Extract the [X, Y] coordinate from the center of the cell holding the provided text.  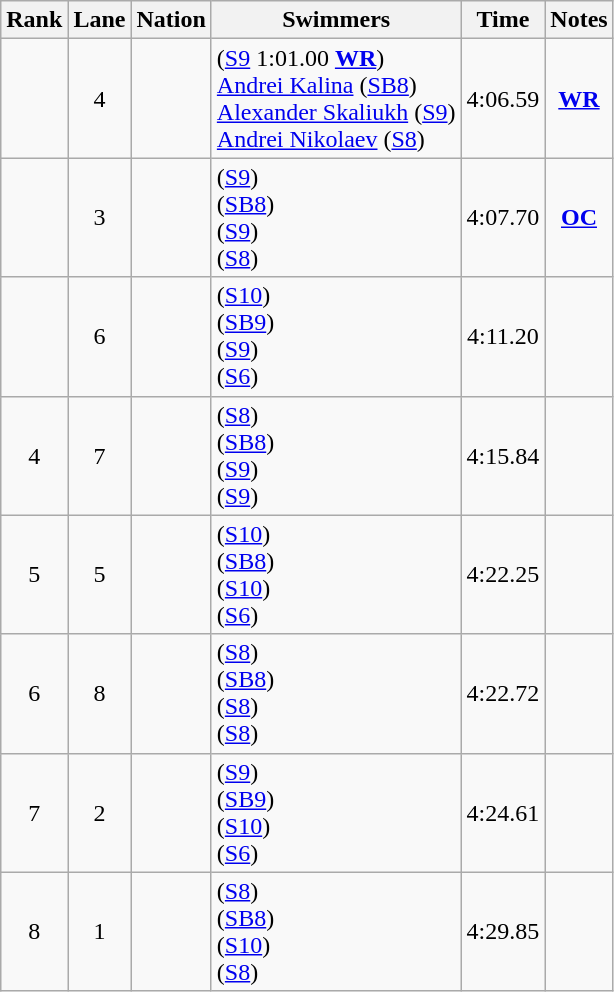
4:24.61 [503, 812]
(S9) (SB8) (S9) (S8) [336, 218]
(S8) (SB8) (S8) (S8) [336, 694]
Lane [100, 20]
3 [100, 218]
(S10) (SB9) (S9) (S6) [336, 336]
OC [579, 218]
4:22.25 [503, 574]
(S9) (SB9) (S10) (S6) [336, 812]
Notes [579, 20]
(S8) (SB8) (S10) (S8) [336, 932]
(S9 1:01.00 WR)Andrei Kalina (SB8)Alexander Skaliukh (S9)Andrei Nikolaev (S8) [336, 98]
4:06.59 [503, 98]
(S10) (SB8) (S10) (S6) [336, 574]
WR [579, 98]
4:29.85 [503, 932]
Time [503, 20]
4:22.72 [503, 694]
4:11.20 [503, 336]
4:07.70 [503, 218]
4:15.84 [503, 456]
(S8) (SB8) (S9) (S9) [336, 456]
Swimmers [336, 20]
2 [100, 812]
Rank [34, 20]
Nation [171, 20]
1 [100, 932]
